Detect which cell encompasses the target text, then output its [X, Y] center coordinate. 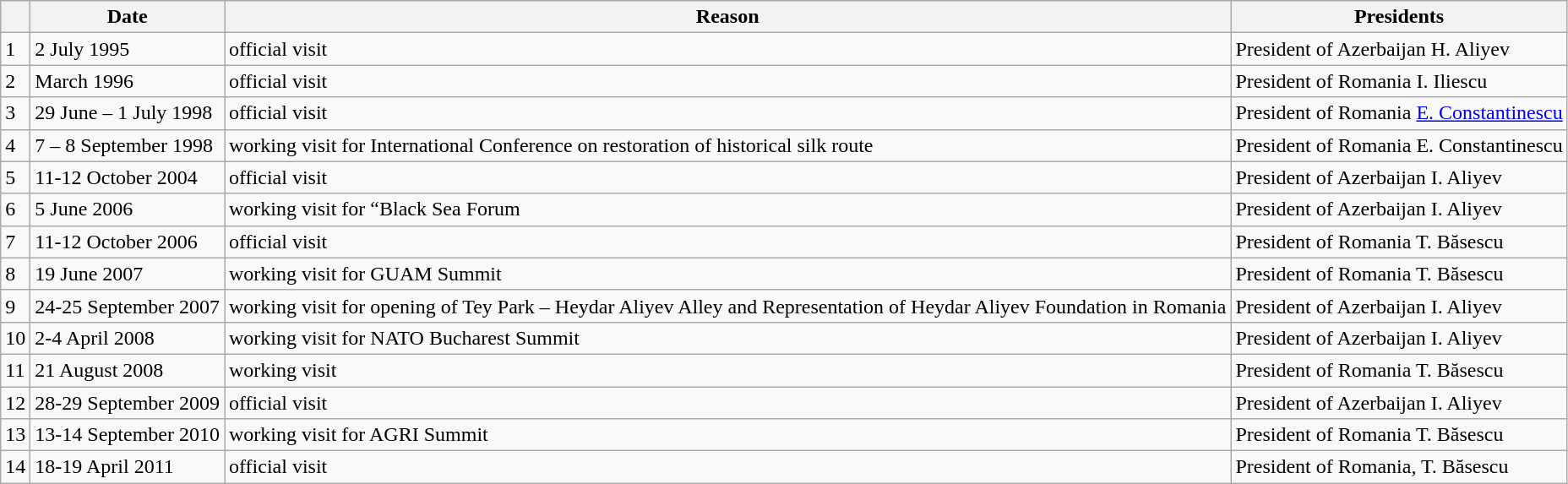
President of Romania, T. Băsescu [1399, 467]
10 [15, 338]
4 [15, 145]
President of Azerbaijan H. Aliyev [1399, 49]
5 June 2006 [128, 209]
working visit for “Black Sea Forum [728, 209]
13 [15, 435]
5 [15, 177]
7 – 8 September 1998 [128, 145]
Reason [728, 17]
19 June 2007 [128, 274]
March 1996 [128, 81]
11 [15, 370]
9 [15, 306]
working visit for NATO Bucharest Summit [728, 338]
working visit [728, 370]
13-14 September 2010 [128, 435]
18-19 April 2011 [128, 467]
working visit for International Conference on restoration of historical silk route [728, 145]
2-4 April 2008 [128, 338]
working visit for opening of Tey Park – Heydar Aliyev Alley and Representation of Heydar Aliyev Foundation in Romania [728, 306]
24-25 September 2007 [128, 306]
14 [15, 467]
3 [15, 113]
Date [128, 17]
21 August 2008 [128, 370]
29 June – 1 July 1998 [128, 113]
12 [15, 403]
Presidents [1399, 17]
working visit for AGRI Summit [728, 435]
6 [15, 209]
11-12 October 2004 [128, 177]
8 [15, 274]
President of Romania I. Iliescu [1399, 81]
11-12 October 2006 [128, 242]
7 [15, 242]
2 July 1995 [128, 49]
28-29 September 2009 [128, 403]
working visit for GUAM Summit [728, 274]
2 [15, 81]
1 [15, 49]
